For the text-containing cell, return its midpoint in (X, Y) coordinate format. 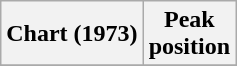
Peakposition (189, 34)
Chart (1973) (72, 34)
